Return [x, y] of the center of cell containing provided text 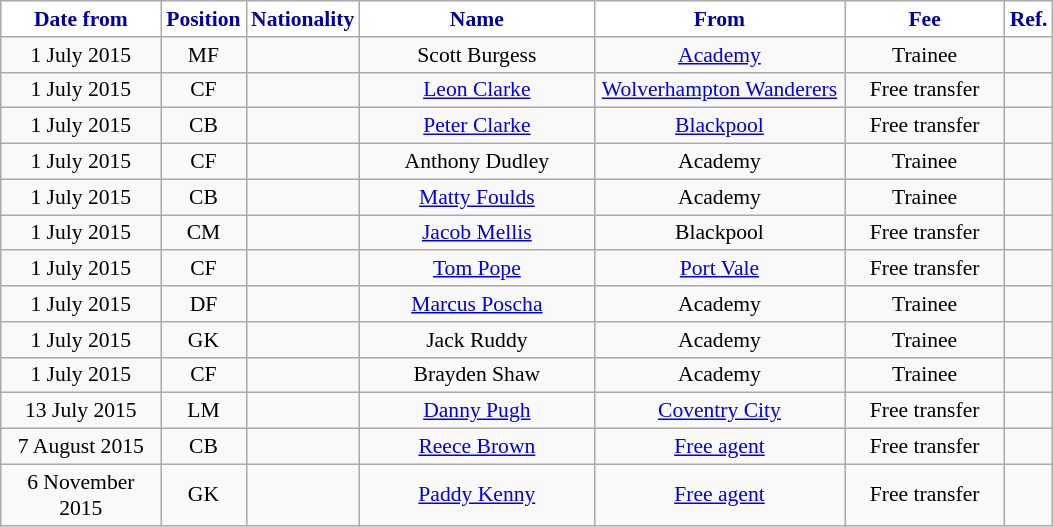
Peter Clarke [476, 126]
Ref. [1029, 19]
Jacob Mellis [476, 233]
Brayden Shaw [476, 375]
Marcus Poscha [476, 304]
Matty Foulds [476, 197]
Tom Pope [476, 269]
Jack Ruddy [476, 340]
Position [204, 19]
Wolverhampton Wanderers [719, 90]
Leon Clarke [476, 90]
Date from [81, 19]
6 November 2015 [81, 494]
Reece Brown [476, 447]
CM [204, 233]
Nationality [302, 19]
Paddy Kenny [476, 494]
Fee [925, 19]
LM [204, 411]
Name [476, 19]
MF [204, 55]
Coventry City [719, 411]
Anthony Dudley [476, 162]
Danny Pugh [476, 411]
Port Vale [719, 269]
7 August 2015 [81, 447]
DF [204, 304]
From [719, 19]
Scott Burgess [476, 55]
13 July 2015 [81, 411]
